Search for the cell housing the specified text and yield its (x, y) center coordinate. 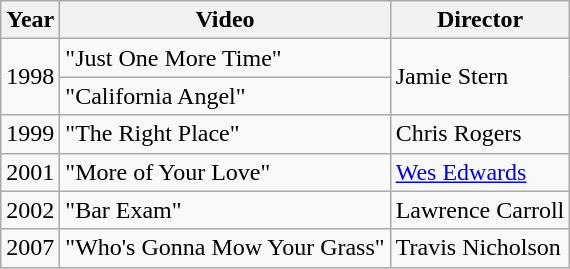
Chris Rogers (480, 134)
2001 (30, 172)
2002 (30, 210)
Wes Edwards (480, 172)
Director (480, 20)
Lawrence Carroll (480, 210)
Jamie Stern (480, 77)
"Who's Gonna Mow Your Grass" (225, 248)
1999 (30, 134)
2007 (30, 248)
"Bar Exam" (225, 210)
"Just One More Time" (225, 58)
1998 (30, 77)
"More of Your Love" (225, 172)
Video (225, 20)
Travis Nicholson (480, 248)
Year (30, 20)
"The Right Place" (225, 134)
"California Angel" (225, 96)
